Determine the (x, y) coordinate at the center of the cell enclosing the given text.  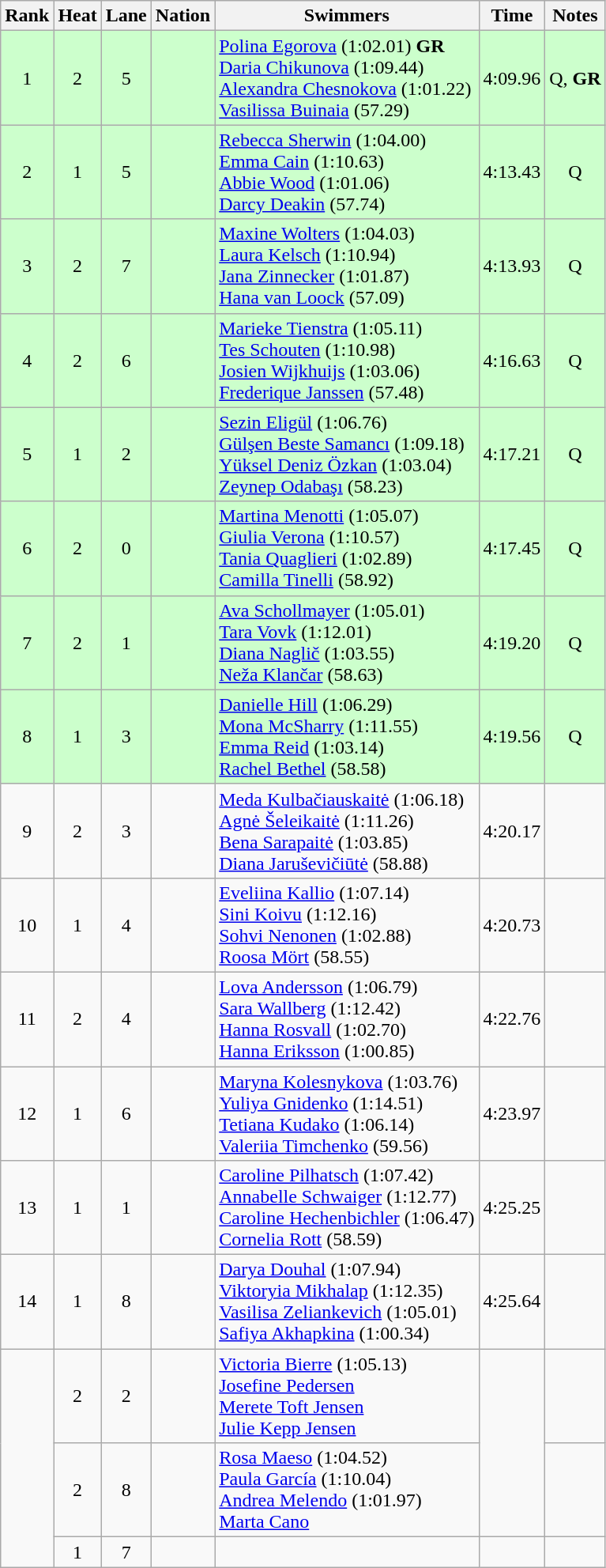
Darya Douhal (1:07.94)Viktoryia Mikhalap (1:12.35)Vasilisa Zeliankevich (1:05.01)Safiya Akhapkina (1:00.34) (347, 1302)
10 (27, 925)
9 (27, 830)
Sezin Eligül (1:06.76)Gülşen Beste Samancı (1:09.18)Yüksel Deniz Özkan (1:03.04)Zeynep Odabaşı (58.23) (347, 454)
4:25.64 (512, 1302)
Rebecca Sherwin (1:04.00)Emma Cain (1:10.63)Abbie Wood (1:01.06)Darcy Deakin (57.74) (347, 172)
12 (27, 1113)
4:25.25 (512, 1208)
4:13.93 (512, 266)
Swimmers (347, 16)
Ava Schollmayer (1:05.01)Tara Vovk (1:12.01)Diana Naglič (1:03.55)Neža Klančar (58.63) (347, 642)
4:09.96 (512, 77)
Q, GR (575, 77)
Rank (27, 16)
13 (27, 1208)
Danielle Hill (1:06.29)Mona McSharry (1:11.55)Emma Reid (1:03.14)Rachel Bethel (58.58) (347, 737)
Rosa Maeso (1:04.52)Paula García (1:10.04)Andrea Melendo (1:01.97)Marta Cano (347, 1490)
Meda Kulbačiauskaitė (1:06.18)Agnė Šeleikaitė (1:11.26)Bena Sarapaitė (1:03.85)Diana Jaruševičiūtė (58.88) (347, 830)
Polina Egorova (1:02.01) GRDaria Chikunova (1:09.44)Alexandra Chesnokova (1:01.22)Vasilissa Buinaia (57.29) (347, 77)
Notes (575, 16)
4:16.63 (512, 361)
Nation (183, 16)
Marieke Tienstra (1:05.11)Tes Schouten (1:10.98)Josien Wijkhuijs (1:03.06)Frederique Janssen (57.48) (347, 361)
Caroline Pilhatsch (1:07.42)Annabelle Schwaiger (1:12.77)Caroline Hechenbichler (1:06.47)Cornelia Rott (58.59) (347, 1208)
4:17.21 (512, 454)
4:13.43 (512, 172)
11 (27, 1018)
4:20.73 (512, 925)
Eveliina Kallio (1:07.14)Sini Koivu (1:12.16)Sohvi Nenonen (1:02.88)Roosa Mört (58.55) (347, 925)
4:20.17 (512, 830)
Time (512, 16)
Martina Menotti (1:05.07)Giulia Verona (1:10.57)Tania Quaglieri (1:02.89)Camilla Tinelli (58.92) (347, 549)
4:19.20 (512, 642)
Victoria Bierre (1:05.13)Josefine PedersenMerete Toft JensenJulie Kepp Jensen (347, 1396)
14 (27, 1302)
Lane (126, 16)
Heat (77, 16)
4:17.45 (512, 549)
Maryna Kolesnykova (1:03.76)Yuliya Gnidenko (1:14.51)Tetiana Kudako (1:06.14)Valeriia Timchenko (59.56) (347, 1113)
4:23.97 (512, 1113)
4:19.56 (512, 737)
Lova Andersson (1:06.79)Sara Wallberg (1:12.42)Hanna Rosvall (1:02.70)Hanna Eriksson (1:00.85) (347, 1018)
0 (126, 549)
4:22.76 (512, 1018)
Maxine Wolters (1:04.03)Laura Kelsch (1:10.94)Jana Zinnecker (1:01.87)Hana van Loock (57.09) (347, 266)
